Return (X, Y) of the center of cell containing provided text 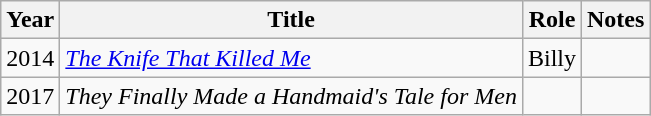
Role (552, 20)
The Knife That Killed Me (292, 58)
2014 (30, 58)
Billy (552, 58)
Notes (616, 20)
Title (292, 20)
2017 (30, 96)
Year (30, 20)
They Finally Made a Handmaid's Tale for Men (292, 96)
